Determine the (x, y) coordinate at the center of the cell enclosing the given text.  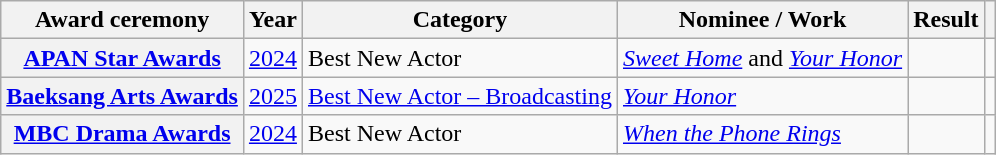
Year (272, 20)
Nominee / Work (762, 20)
Baeksang Arts Awards (122, 96)
Award ceremony (122, 20)
Sweet Home and Your Honor (762, 58)
Result (946, 20)
Category (460, 20)
2025 (272, 96)
Best New Actor – Broadcasting (460, 96)
When the Phone Rings (762, 134)
MBC Drama Awards (122, 134)
APAN Star Awards (122, 58)
Your Honor (762, 96)
